Determine the (x, y) coordinate at the center of the cell enclosing the given text.  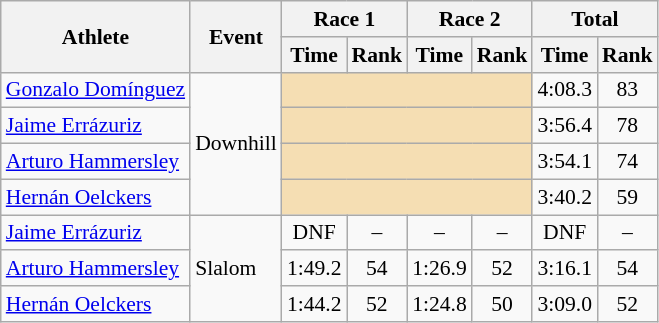
Gonzalo Domínguez (96, 90)
Downhill (236, 143)
Athlete (96, 36)
3:16.1 (564, 269)
Slalom (236, 268)
3:56.4 (564, 126)
Total (594, 19)
Race 1 (344, 19)
3:40.2 (564, 197)
3:54.1 (564, 162)
1:26.9 (440, 269)
3:09.0 (564, 304)
78 (628, 126)
74 (628, 162)
1:24.8 (440, 304)
Race 2 (470, 19)
59 (628, 197)
1:49.2 (314, 269)
50 (502, 304)
Event (236, 36)
1:44.2 (314, 304)
4:08.3 (564, 90)
83 (628, 90)
